Output the [X, Y] coordinate of the center of the cell containing the given text.  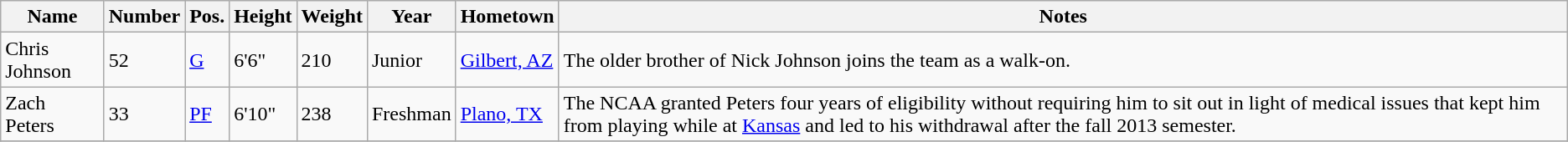
Zach Peters [52, 114]
210 [332, 60]
Year [411, 17]
6'6" [263, 60]
Weight [332, 17]
Height [263, 17]
Hometown [508, 17]
Plano, TX [508, 114]
Chris Johnson [52, 60]
6'10" [263, 114]
33 [144, 114]
Number [144, 17]
Name [52, 17]
Pos. [208, 17]
Freshman [411, 114]
238 [332, 114]
52 [144, 60]
Gilbert, AZ [508, 60]
Notes [1063, 17]
G [208, 60]
PF [208, 114]
Junior [411, 60]
The older brother of Nick Johnson joins the team as a walk-on. [1063, 60]
